Search for the cell housing the specified text and yield its [X, Y] center coordinate. 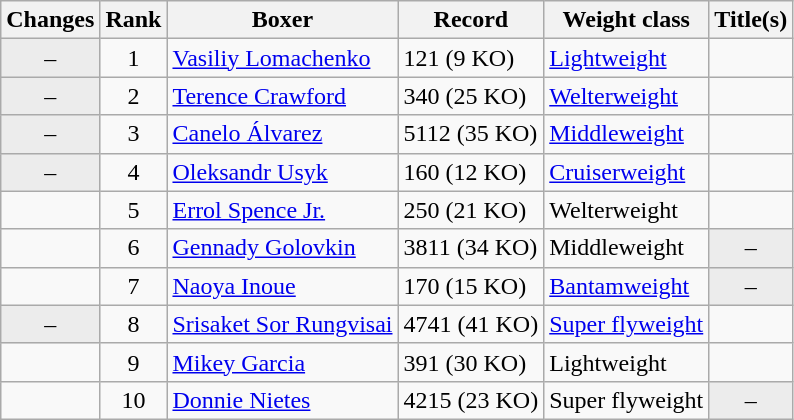
Oleksandr Usyk [282, 172]
3811 (34 KO) [471, 248]
5112 (35 KO) [471, 134]
160 (12 KO) [471, 172]
Srisaket Sor Rungvisai [282, 324]
Gennady Golovkin [282, 248]
8 [134, 324]
Title(s) [751, 20]
Rank [134, 20]
121 (9 KO) [471, 58]
391 (30 KO) [471, 362]
170 (15 KO) [471, 286]
5 [134, 210]
Canelo Álvarez [282, 134]
6 [134, 248]
9 [134, 362]
7 [134, 286]
250 (21 KO) [471, 210]
Mikey Garcia [282, 362]
Cruiserweight [626, 172]
Changes [50, 20]
1 [134, 58]
Terence Crawford [282, 96]
4 [134, 172]
2 [134, 96]
Naoya Inoue [282, 286]
340 (25 KO) [471, 96]
Errol Spence Jr. [282, 210]
4215 (23 KO) [471, 400]
Donnie Nietes [282, 400]
Boxer [282, 20]
Record [471, 20]
Vasiliy Lomachenko [282, 58]
4741 (41 KO) [471, 324]
3 [134, 134]
Weight class [626, 20]
10 [134, 400]
Bantamweight [626, 286]
